Return (x, y) of the center of cell containing provided text 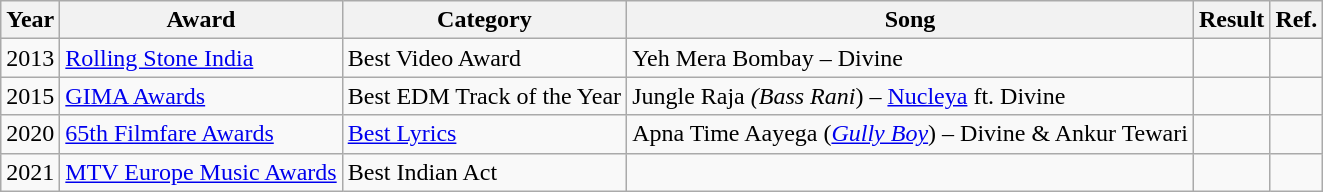
Best EDM Track of the Year (484, 96)
2021 (30, 172)
2013 (30, 58)
Best Indian Act (484, 172)
65th Filmfare Awards (201, 134)
Rolling Stone India (201, 58)
Jungle Raja (Bass Rani) – Nucleya ft. Divine (910, 96)
Award (201, 20)
Result (1231, 20)
GIMA Awards (201, 96)
Best Video Award (484, 58)
Yeh Mera Bombay – Divine (910, 58)
2015 (30, 96)
2020 (30, 134)
Ref. (1296, 20)
Best Lyrics (484, 134)
Category (484, 20)
MTV Europe Music Awards (201, 172)
Apna Time Aayega (Gully Boy) – Divine & Ankur Tewari (910, 134)
Year (30, 20)
Song (910, 20)
